Search for the cell housing the specified text and yield its [x, y] center coordinate. 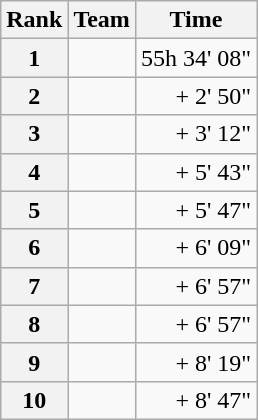
Time [196, 20]
+ 6' 09" [196, 248]
Rank [34, 20]
55h 34' 08" [196, 58]
9 [34, 362]
2 [34, 96]
3 [34, 134]
10 [34, 400]
+ 8' 19" [196, 362]
4 [34, 172]
+ 5' 43" [196, 172]
+ 8' 47" [196, 400]
6 [34, 248]
1 [34, 58]
5 [34, 210]
8 [34, 324]
7 [34, 286]
+ 5' 47" [196, 210]
+ 3' 12" [196, 134]
Team [102, 20]
+ 2' 50" [196, 96]
